Return the (X, Y) coordinate for the center point of the cell that contains the specified text.  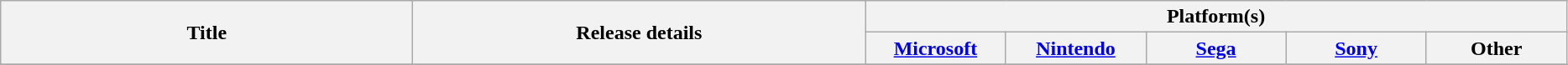
Platform(s) (1215, 17)
Sony (1356, 48)
Nintendo (1076, 48)
Title (206, 32)
Sega (1215, 48)
Release details (640, 32)
Microsoft (935, 48)
Other (1496, 48)
